From the cell containing the given text, extract its center point as [X, Y] coordinate. 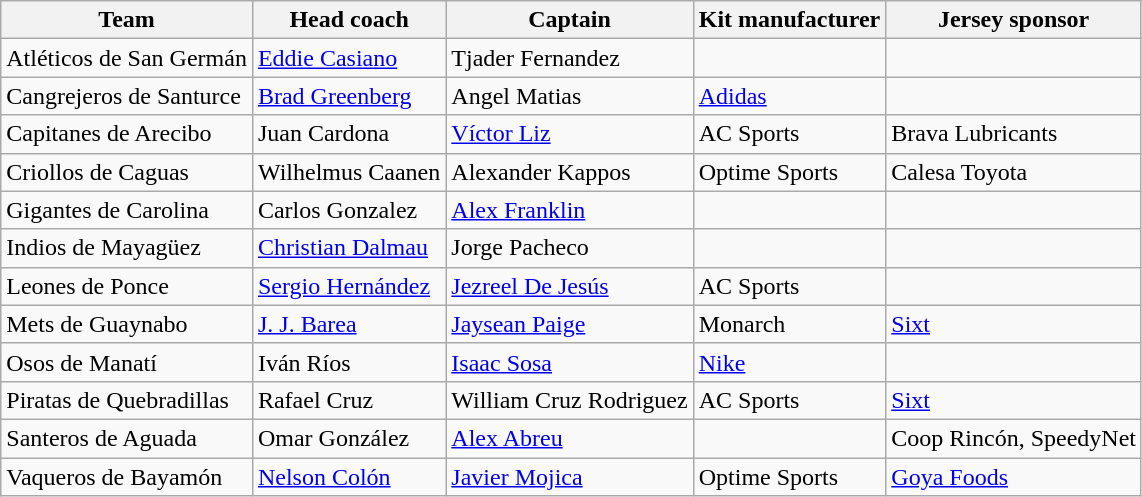
J. J. Barea [348, 324]
Indios de Mayagüez [127, 248]
Nike [790, 362]
Jaysean Paige [570, 324]
Carlos Gonzalez [348, 210]
Leones de Ponce [127, 286]
Rafael Cruz [348, 400]
Jezreel De Jesús [570, 286]
Santeros de Aguada [127, 438]
Calesa Toyota [1014, 172]
Brava Lubricants [1014, 134]
Alexander Kappos [570, 172]
Christian Dalmau [348, 248]
Juan Cardona [348, 134]
Iván Ríos [348, 362]
Jorge Pacheco [570, 248]
Tjader Fernandez [570, 58]
Gigantes de Carolina [127, 210]
Criollos de Caguas [127, 172]
Vaqueros de Bayamón [127, 477]
Coop Rincón, SpeedyNet [1014, 438]
Omar González [348, 438]
Alex Abreu [570, 438]
Goya Foods [1014, 477]
Sergio Hernández [348, 286]
Isaac Sosa [570, 362]
Eddie Casiano [348, 58]
Alex Franklin [570, 210]
Kit manufacturer [790, 20]
Javier Mojica [570, 477]
Team [127, 20]
Nelson Colón [348, 477]
Cangrejeros de Santurce [127, 96]
Captain [570, 20]
Head coach [348, 20]
Capitanes de Arecibo [127, 134]
Jersey sponsor [1014, 20]
Angel Matias [570, 96]
Monarch [790, 324]
Atléticos de San Germán [127, 58]
Piratas de Quebradillas [127, 400]
Brad Greenberg [348, 96]
Víctor Liz [570, 134]
Osos de Manatí [127, 362]
Adidas [790, 96]
William Cruz Rodriguez [570, 400]
Mets de Guaynabo [127, 324]
Wilhelmus Caanen [348, 172]
